Capture the cell that displays the provided text and extract its [x, y] central coordinate. 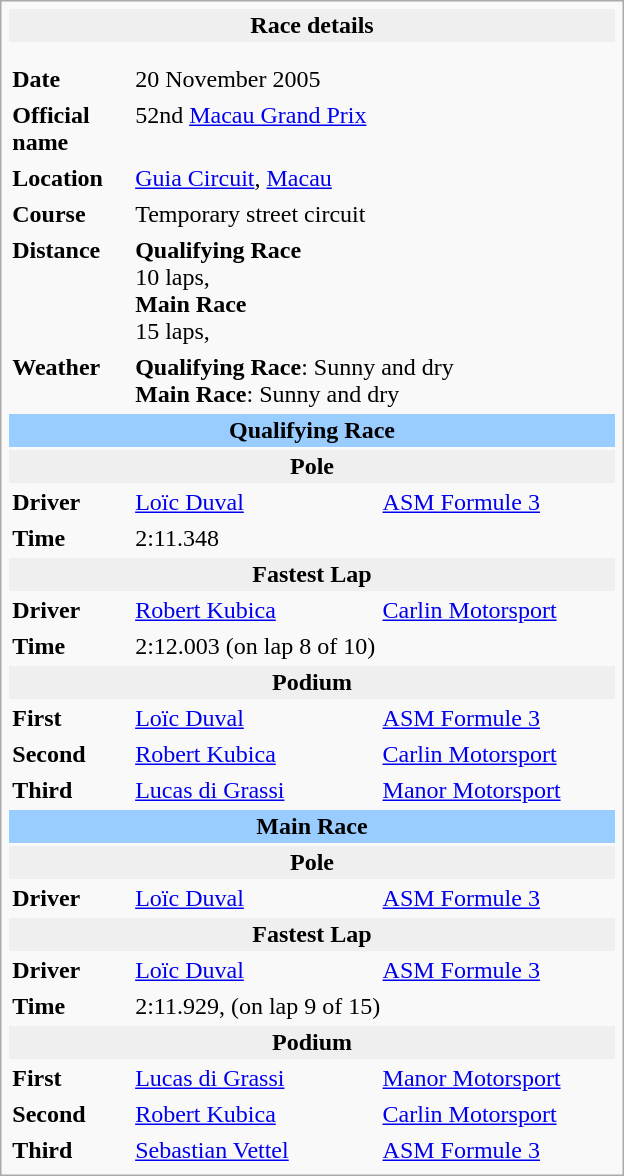
2:11.348 [374, 538]
2:12.003 (on lap 8 of 10) [374, 646]
Date [69, 80]
Weather [69, 381]
Qualifying Race: Sunny and dryMain Race: Sunny and dry [374, 381]
Course [69, 214]
Qualifying Race [312, 430]
Guia Circuit, Macau [374, 178]
20 November 2005 [254, 80]
Temporary street circuit [374, 214]
Main Race [312, 826]
52nd Macau Grand Prix [374, 129]
Qualifying Race10 laps, Main Race15 laps, [374, 291]
Distance [69, 291]
Sebastian Vettel [254, 1150]
Race details [312, 26]
Location [69, 178]
2:11.929, (on lap 9 of 15) [374, 1006]
Official name [69, 129]
